Scan for the cell matching the given text and deliver its [x, y] coordinate at center. 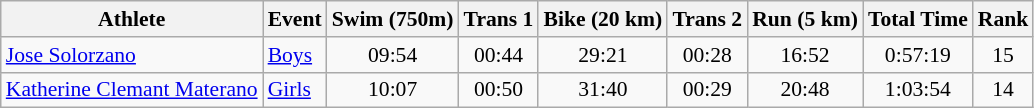
Girls [295, 90]
Katherine Clemant Materano [132, 90]
15 [1004, 55]
14 [1004, 90]
0:57:19 [918, 55]
Trans 1 [499, 19]
29:21 [602, 55]
Total Time [918, 19]
00:50 [499, 90]
16:52 [805, 55]
1:03:54 [918, 90]
10:07 [393, 90]
Bike (20 km) [602, 19]
Swim (750m) [393, 19]
31:40 [602, 90]
20:48 [805, 90]
00:28 [707, 55]
Rank [1004, 19]
Trans 2 [707, 19]
Boys [295, 55]
Athlete [132, 19]
00:29 [707, 90]
09:54 [393, 55]
Jose Solorzano [132, 55]
Event [295, 19]
Run (5 km) [805, 19]
00:44 [499, 55]
